From the cell containing the given text, extract its center point as (X, Y) coordinate. 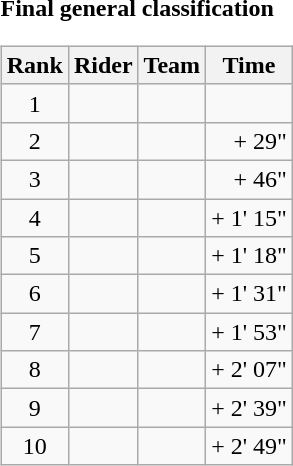
+ 46" (250, 179)
+ 1' 18" (250, 256)
Rider (103, 65)
+ 2' 07" (250, 370)
1 (34, 103)
+ 1' 53" (250, 332)
Time (250, 65)
+ 1' 15" (250, 217)
8 (34, 370)
4 (34, 217)
6 (34, 294)
7 (34, 332)
+ 1' 31" (250, 294)
3 (34, 179)
5 (34, 256)
+ 2' 39" (250, 408)
10 (34, 446)
2 (34, 141)
+ 2' 49" (250, 446)
9 (34, 408)
+ 29" (250, 141)
Team (172, 65)
Rank (34, 65)
